Extract the [X, Y] coordinate from the center of the cell holding the provided text.  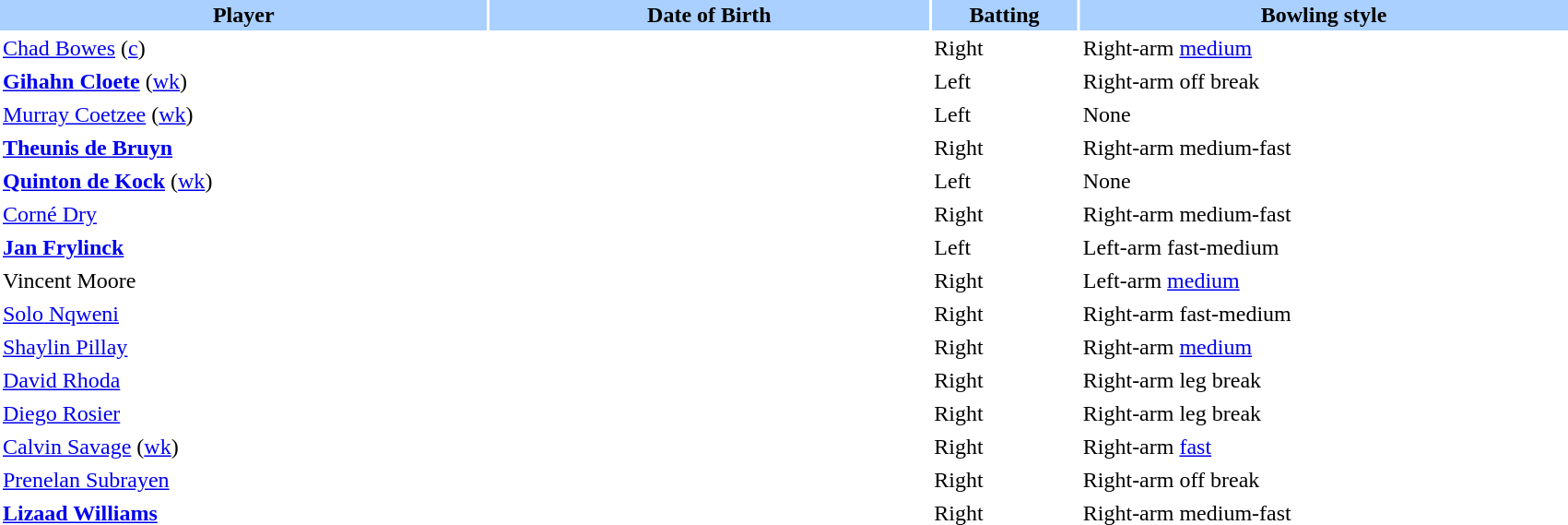
Right-arm fast-medium [1324, 314]
Bowling style [1324, 15]
Shaylin Pillay [243, 347]
Right-arm fast [1324, 447]
Murray Coetzee (wk) [243, 114]
Theunis de Bruyn [243, 148]
Gihahn Cloete (wk) [243, 81]
David Rhoda [243, 380]
Prenelan Subrayen [243, 480]
Corné Dry [243, 214]
Quinton de Kock (wk) [243, 181]
Vincent Moore [243, 280]
Date of Birth [710, 15]
Left-arm medium [1324, 280]
Batting [1005, 15]
Chad Bowes (c) [243, 48]
Jan Frylinck [243, 247]
Solo Nqweni [243, 314]
Calvin Savage (wk) [243, 447]
Player [243, 15]
Left-arm fast-medium [1324, 247]
Diego Rosier [243, 413]
